Output the [X, Y] coordinate of the center of the cell containing the given text.  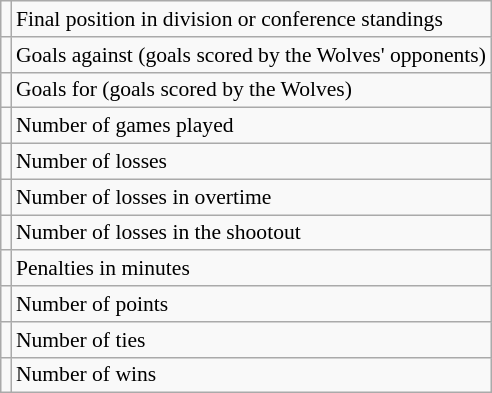
Number of losses in overtime [251, 197]
Goals for (goals scored by the Wolves) [251, 90]
Goals against (goals scored by the Wolves' opponents) [251, 55]
Number of games played [251, 126]
Number of ties [251, 340]
Number of losses [251, 162]
Number of points [251, 304]
Final position in division or conference standings [251, 19]
Number of wins [251, 375]
Penalties in minutes [251, 269]
Number of losses in the shootout [251, 233]
